Detect which cell encompasses the target text, then output its [x, y] center coordinate. 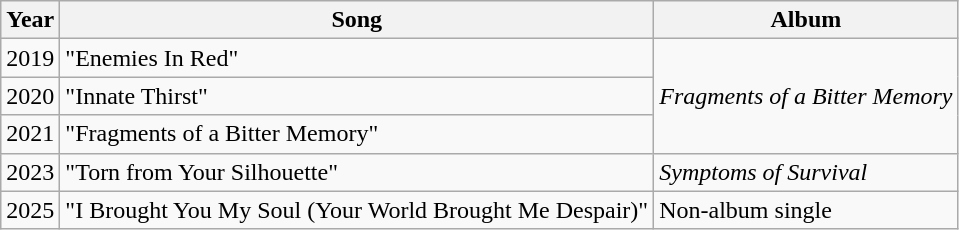
"I Brought You My Soul (Your World Brought Me Despair)" [357, 210]
2021 [30, 134]
2023 [30, 172]
Year [30, 20]
"Innate Thirst" [357, 96]
"Torn from Your Silhouette" [357, 172]
2025 [30, 210]
Album [806, 20]
"Fragments of a Bitter Memory" [357, 134]
"Enemies In Red" [357, 58]
2019 [30, 58]
Song [357, 20]
Symptoms of Survival [806, 172]
Non-album single [806, 210]
2020 [30, 96]
Fragments of a Bitter Memory [806, 96]
